Provide the [x, y] coordinate of the cell's center where the given text is located.  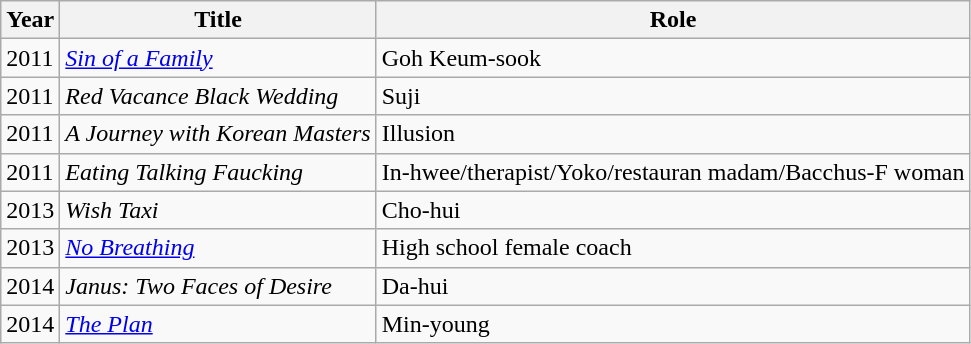
Year [30, 20]
Cho-hui [673, 210]
Janus: Two Faces of Desire [218, 286]
Red Vacance Black Wedding [218, 96]
No Breathing [218, 248]
Illusion [673, 134]
Sin of a Family [218, 58]
Wish Taxi [218, 210]
Da-hui [673, 286]
Min-young [673, 324]
In-hwee/therapist/Yoko/restauran madam/Bacchus-F woman [673, 172]
Eating Talking Faucking [218, 172]
Goh Keum-sook [673, 58]
Suji [673, 96]
High school female coach [673, 248]
The Plan [218, 324]
Role [673, 20]
Title [218, 20]
A Journey with Korean Masters [218, 134]
